From the cell containing the given text, extract its center point as [X, Y] coordinate. 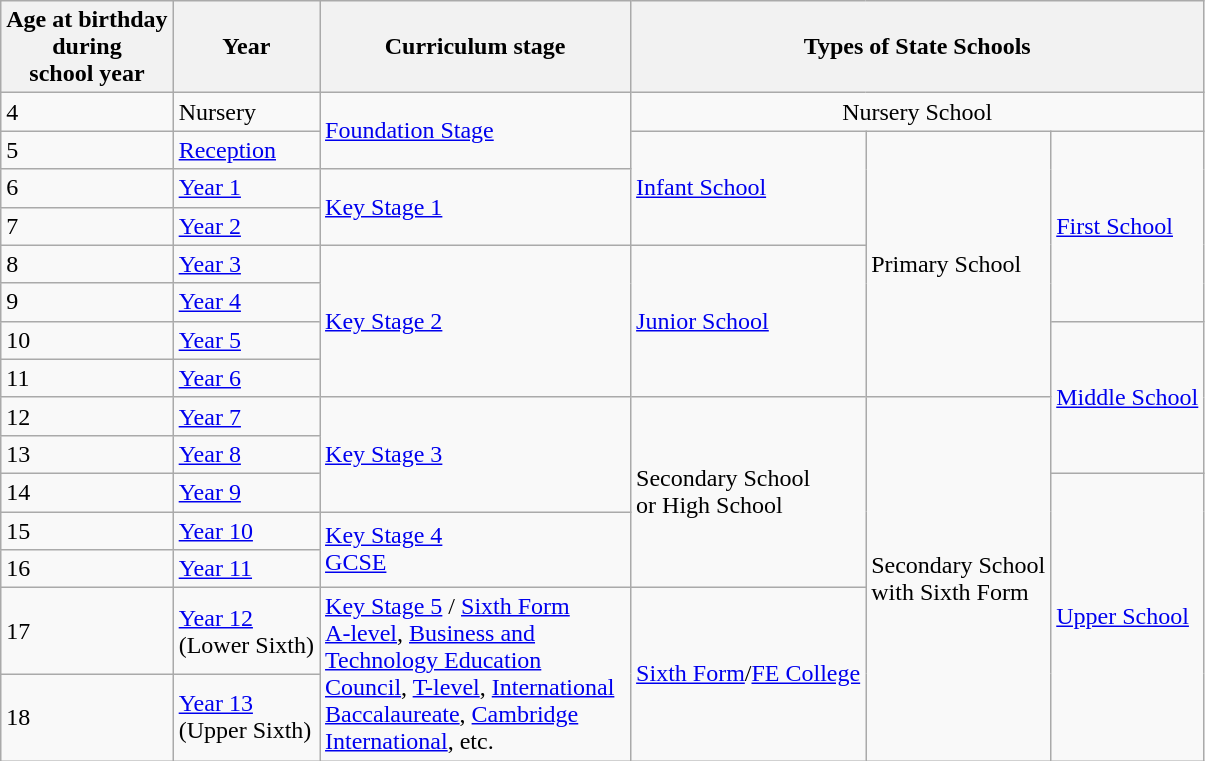
10 [87, 340]
Year 12(Lower Sixth) [246, 632]
Year 9 [246, 492]
Types of State Schools [918, 47]
Year 10 [246, 531]
Year 11 [246, 569]
Year 7 [246, 416]
Primary School [958, 264]
13 [87, 454]
Key Stage 4GCSE [476, 550]
Key Stage 2 [476, 321]
Age at birthdayduringschool year [87, 47]
Reception [246, 150]
Key Stage 3 [476, 454]
Infant School [748, 188]
18 [87, 718]
Upper School [1128, 616]
Key Stage 5 / Sixth FormA-level, Business and Technology Education Council, T-level, International Baccalaureate, Cambridge International, etc. [476, 674]
Sixth Form/FE College [748, 674]
8 [87, 264]
Secondary Schoolwith Sixth Form [958, 578]
Year 3 [246, 264]
Year 6 [246, 378]
16 [87, 569]
Year 2 [246, 226]
Year [246, 47]
Year 1 [246, 188]
Foundation Stage [476, 131]
9 [87, 302]
14 [87, 492]
15 [87, 531]
Secondary Schoolor High School [748, 492]
Year 13(Upper Sixth) [246, 718]
4 [87, 112]
Nursery [246, 112]
Junior School [748, 321]
Year 4 [246, 302]
Nursery School [918, 112]
7 [87, 226]
Curriculum stage [476, 47]
6 [87, 188]
Year 5 [246, 340]
Key Stage 1 [476, 207]
17 [87, 632]
First School [1128, 226]
Year 8 [246, 454]
5 [87, 150]
12 [87, 416]
Middle School [1128, 397]
11 [87, 378]
